Detect which cell encompasses the target text, then output its (X, Y) center coordinate. 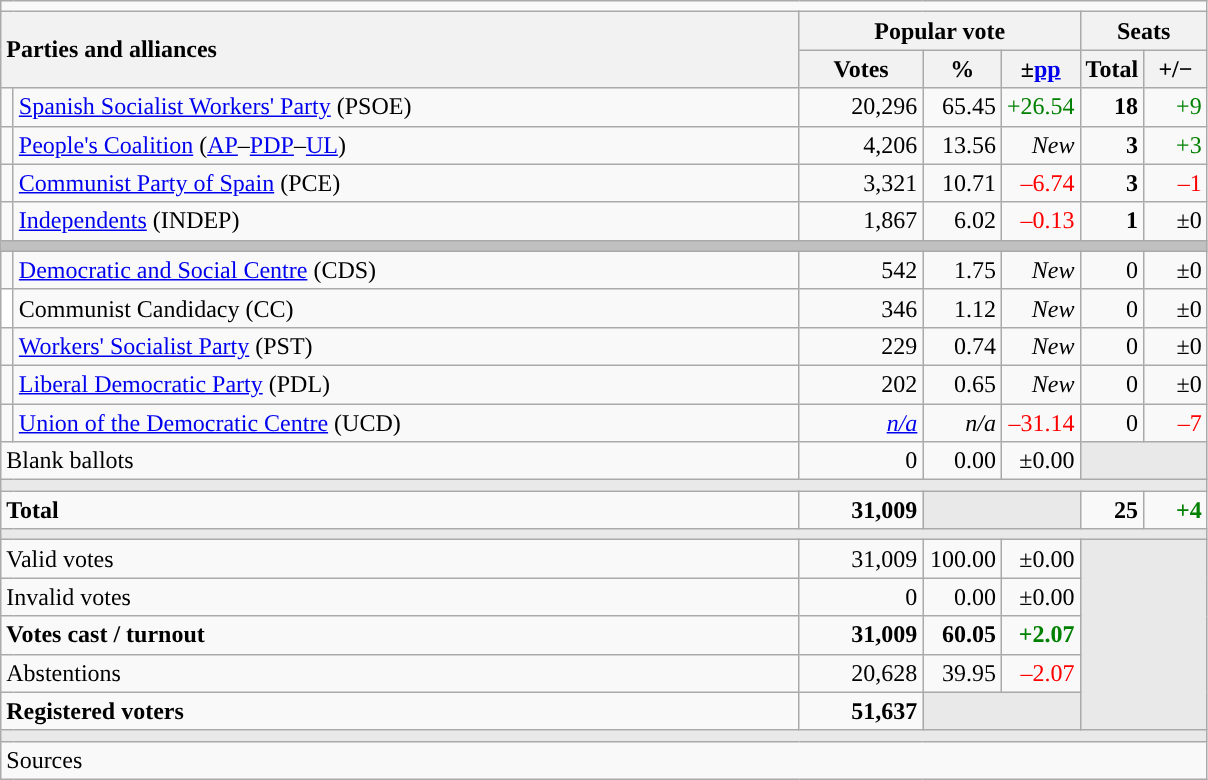
Communist Party of Spain (PCE) (406, 183)
1.75 (962, 270)
3,321 (861, 183)
Communist Candidacy (CC) (406, 308)
–31.14 (1040, 423)
Votes cast / turnout (400, 635)
Registered voters (400, 711)
25 (1112, 510)
People's Coalition (AP–PDP–UL) (406, 145)
–6.74 (1040, 183)
202 (861, 384)
Valid votes (400, 559)
Parties and alliances (400, 50)
1 (1112, 221)
Sources (604, 760)
Abstentions (400, 673)
13.56 (962, 145)
–0.13 (1040, 221)
–1 (1176, 183)
65.45 (962, 107)
Union of the Democratic Centre (UCD) (406, 423)
Workers' Socialist Party (PST) (406, 346)
4,206 (861, 145)
100.00 (962, 559)
0.74 (962, 346)
0.65 (962, 384)
±pp (1040, 69)
+9 (1176, 107)
+3 (1176, 145)
Blank ballots (400, 461)
1,867 (861, 221)
Democratic and Social Centre (CDS) (406, 270)
–2.07 (1040, 673)
60.05 (962, 635)
542 (861, 270)
Spanish Socialist Workers' Party (PSOE) (406, 107)
20,296 (861, 107)
Liberal Democratic Party (PDL) (406, 384)
Popular vote (940, 31)
20,628 (861, 673)
+26.54 (1040, 107)
6.02 (962, 221)
346 (861, 308)
51,637 (861, 711)
–7 (1176, 423)
Seats (1144, 31)
39.95 (962, 673)
Independents (INDEP) (406, 221)
Votes (861, 69)
10.71 (962, 183)
+2.07 (1040, 635)
229 (861, 346)
+4 (1176, 510)
1.12 (962, 308)
Invalid votes (400, 597)
+/− (1176, 69)
18 (1112, 107)
% (962, 69)
